Provide the (X, Y) coordinate of the cell's center where the given text is located.  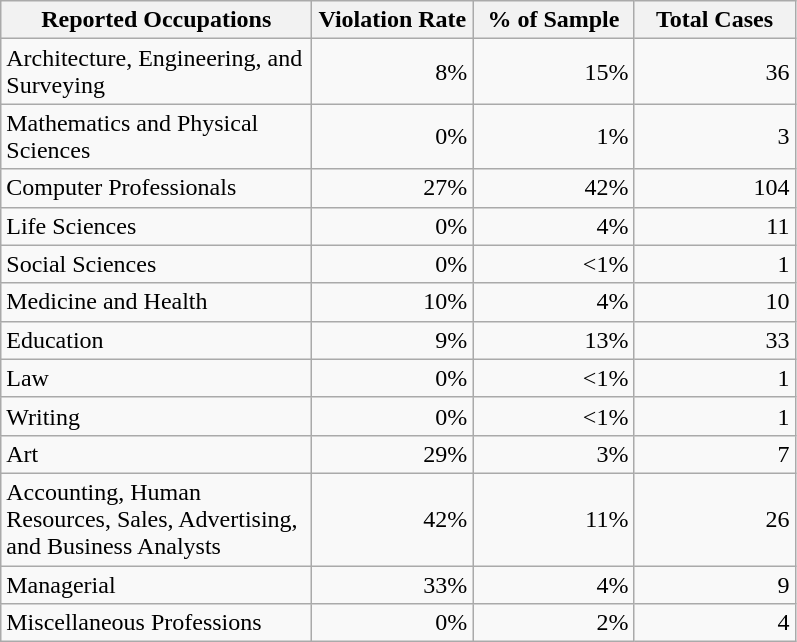
Accounting, Human Resources, Sales, Advertising, and Business Analysts (156, 519)
4 (714, 623)
Reported Occupations (156, 20)
10% (392, 302)
33% (392, 585)
% of Sample (554, 20)
Social Sciences (156, 264)
13% (554, 340)
Writing (156, 416)
Miscellaneous Professions (156, 623)
36 (714, 72)
Education (156, 340)
15% (554, 72)
Architecture, Engineering, and Surveying (156, 72)
3% (554, 454)
Art (156, 454)
11 (714, 226)
Life Sciences (156, 226)
11% (554, 519)
Medicine and Health (156, 302)
Total Cases (714, 20)
Mathematics and Physical Sciences (156, 136)
9% (392, 340)
27% (392, 188)
10 (714, 302)
Computer Professionals (156, 188)
33 (714, 340)
Law (156, 378)
3 (714, 136)
1% (554, 136)
2% (554, 623)
Managerial (156, 585)
Violation Rate (392, 20)
26 (714, 519)
9 (714, 585)
8% (392, 72)
29% (392, 454)
104 (714, 188)
7 (714, 454)
